Detect which cell encompasses the target text, then output its [x, y] center coordinate. 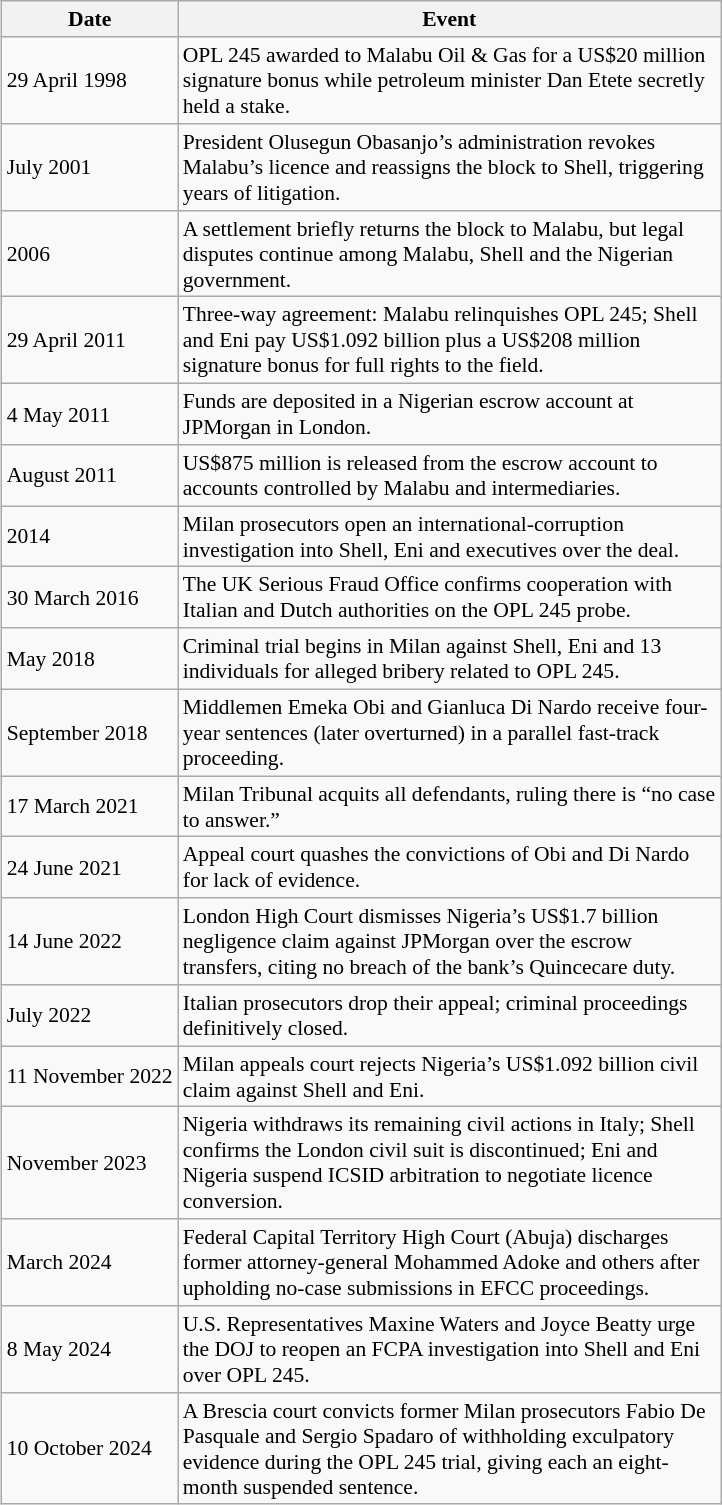
2006 [90, 254]
Date [90, 19]
10 October 2024 [90, 1448]
President Olusegun Obasanjo’s administration revokes Malabu’s licence and reassigns the block to Shell, triggering years of litigation. [450, 168]
Funds are deposited in a Nigerian escrow account at JPMorgan in London. [450, 414]
July 2001 [90, 168]
Middlemen Emeka Obi and Gianluca Di Nardo receive four-year sentences (later overturned) in a parallel fast-track proceeding. [450, 732]
OPL 245 awarded to Malabu Oil & Gas for a US$20 million signature bonus while petroleum minister Dan Etete secretly held a stake. [450, 80]
A settlement briefly returns the block to Malabu, but legal disputes continue among Malabu, Shell and the Nigerian government. [450, 254]
Italian prosecutors drop their appeal; criminal proceedings definitively closed. [450, 1016]
November 2023 [90, 1163]
July 2022 [90, 1016]
The UK Serious Fraud Office confirms cooperation with Italian and Dutch authorities on the OPL 245 probe. [450, 598]
August 2011 [90, 476]
14 June 2022 [90, 942]
Event [450, 19]
Criminal trial begins in Milan against Shell, Eni and 13 individuals for alleged bribery related to OPL 245. [450, 658]
Milan Tribunal acquits all defendants, ruling there is “no case to answer.” [450, 806]
4 May 2011 [90, 414]
May 2018 [90, 658]
Milan appeals court rejects Nigeria’s US$1.092 billion civil claim against Shell and Eni. [450, 1076]
September 2018 [90, 732]
29 April 1998 [90, 80]
30 March 2016 [90, 598]
24 June 2021 [90, 868]
U.S. Representatives Maxine Waters and Joyce Beatty urge the DOJ to reopen an FCPA investigation into Shell and Eni over OPL 245. [450, 1350]
2014 [90, 536]
17 March 2021 [90, 806]
Milan prosecutors open an international-corruption investigation into Shell, Eni and executives over the deal. [450, 536]
11 November 2022 [90, 1076]
29 April 2011 [90, 340]
March 2024 [90, 1262]
Appeal court quashes the convictions of Obi and Di Nardo for lack of evidence. [450, 868]
US$875 million is released from the escrow account to accounts controlled by Malabu and intermediaries. [450, 476]
8 May 2024 [90, 1350]
